Find where the given text appears and provide that cell's center as [X, Y] coordinate. 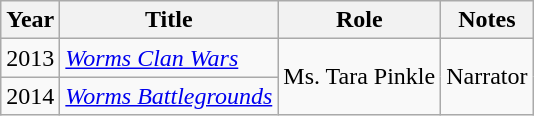
2013 [30, 58]
Title [169, 20]
Role [360, 20]
Ms. Tara Pinkle [360, 77]
Narrator [487, 77]
Worms Battlegrounds [169, 96]
Notes [487, 20]
2014 [30, 96]
Worms Clan Wars [169, 58]
Year [30, 20]
